From the cell containing the given text, extract its center point as (x, y) coordinate. 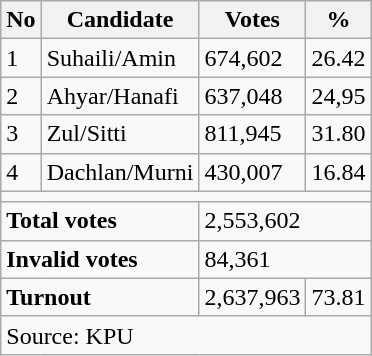
2,637,963 (252, 297)
1 (21, 58)
26.42 (338, 58)
4 (21, 172)
2 (21, 96)
73.81 (338, 297)
Suhaili/Amin (120, 58)
31.80 (338, 134)
Turnout (100, 297)
Candidate (120, 20)
430,007 (252, 172)
674,602 (252, 58)
Votes (252, 20)
84,361 (285, 259)
Total votes (100, 221)
16.84 (338, 172)
Source: KPU (186, 335)
811,945 (252, 134)
2,553,602 (285, 221)
Dachlan/Murni (120, 172)
Ahyar/Hanafi (120, 96)
637,048 (252, 96)
Zul/Sitti (120, 134)
24,95 (338, 96)
Invalid votes (100, 259)
No (21, 20)
% (338, 20)
3 (21, 134)
